Locate the cell with the specified text and output its (X, Y) center coordinate. 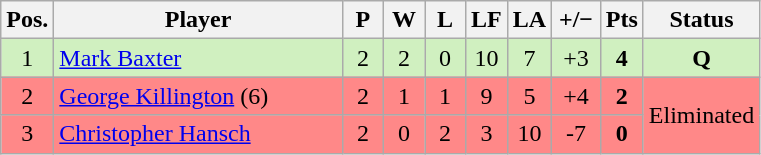
Q (701, 58)
LA (529, 20)
Status (701, 20)
+4 (576, 96)
7 (529, 58)
Eliminated (701, 115)
W (404, 20)
5 (529, 96)
Mark Baxter (198, 58)
Pos. (28, 20)
Pts (622, 20)
+3 (576, 58)
9 (487, 96)
L (444, 20)
P (362, 20)
4 (622, 58)
George Killington (6) (198, 96)
LF (487, 20)
-7 (576, 134)
Player (198, 20)
+/− (576, 20)
Christopher Hansch (198, 134)
